Locate the cell with the specified text and output its (X, Y) center coordinate. 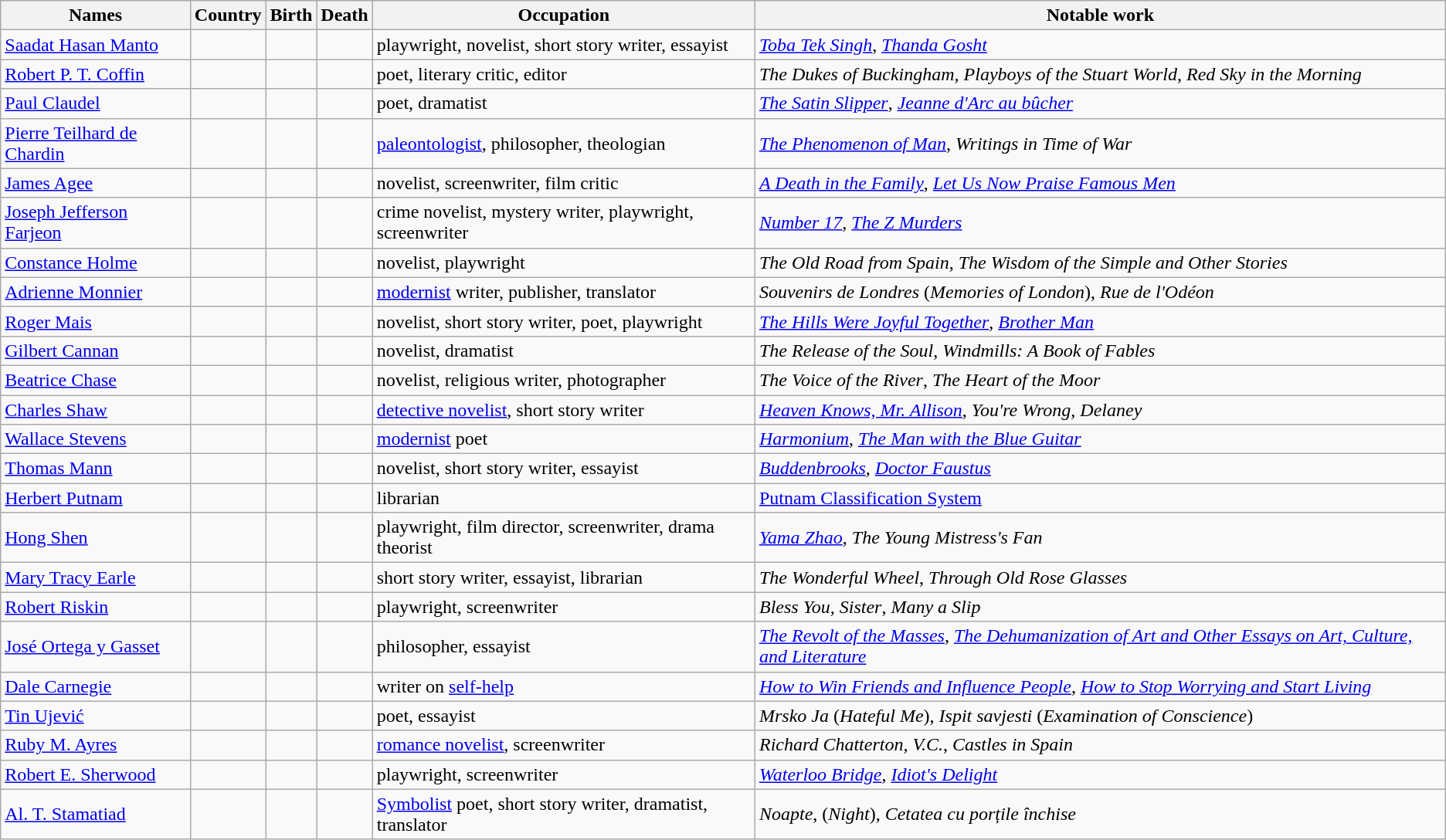
Bless You, Sister, Many a Slip (1100, 607)
Charles Shaw (96, 410)
Constance Holme (96, 262)
How to Win Friends and Influence People, How to Stop Worrying and Start Living (1100, 686)
novelist, short story writer, essayist (564, 469)
short story writer, essayist, librarian (564, 577)
Richard Chatterton, V.C., Castles in Spain (1100, 745)
Mrsko Ja (Hateful Me), Ispit savjesti (Examination of Conscience) (1100, 716)
novelist, playwright (564, 262)
Souvenirs de Londres (Memories of London), Rue de l'Odéon (1100, 292)
Robert E. Sherwood (96, 774)
Occupation (564, 15)
Notable work (1100, 15)
Herbert Putnam (96, 498)
A Death in the Family, Let Us Now Praise Famous Men (1100, 183)
writer on self-help (564, 686)
Joseph Jefferson Farjeon (96, 222)
The Wonderful Wheel, Through Old Rose Glasses (1100, 577)
Adrienne Monnier (96, 292)
Hong Shen (96, 537)
novelist, short story writer, poet, playwright (564, 321)
Birth (291, 15)
The Phenomenon of Man, Writings in Time of War (1100, 144)
Harmonium, The Man with the Blue Guitar (1100, 439)
Names (96, 15)
Robert Riskin (96, 607)
novelist, screenwriter, film critic (564, 183)
Al. T. Stamatiad (96, 814)
Country (228, 15)
Saadat Hasan Manto (96, 45)
Robert P. T. Coffin (96, 74)
The Satin Slipper, Jeanne d'Arc au bûcher (1100, 103)
Wallace Stevens (96, 439)
crime novelist, mystery writer, playwright, screenwriter (564, 222)
Putnam Classification System (1100, 498)
The Old Road from Spain, The Wisdom of the Simple and Other Stories (1100, 262)
The Hills Were Joyful Together, Brother Man (1100, 321)
philosopher, essayist (564, 647)
James Agee (96, 183)
detective novelist, short story writer (564, 410)
Symbolist poet, short story writer, dramatist, translator (564, 814)
Death (345, 15)
Waterloo Bridge, Idiot's Delight (1100, 774)
Yama Zhao, The Young Mistress's Fan (1100, 537)
Beatrice Chase (96, 380)
playwright, film director, screenwriter, drama theorist (564, 537)
Buddenbrooks, Doctor Faustus (1100, 469)
Pierre Teilhard de Chardin (96, 144)
romance novelist, screenwriter (564, 745)
Heaven Knows, Mr. Allison, You're Wrong, Delaney (1100, 410)
playwright, novelist, short story writer, essayist (564, 45)
Mary Tracy Earle (96, 577)
The Voice of the River, The Heart of the Moor (1100, 380)
Gilbert Cannan (96, 351)
Paul Claudel (96, 103)
The Release of the Soul, Windmills: A Book of Fables (1100, 351)
poet, essayist (564, 716)
modernist writer, publisher, translator (564, 292)
Roger Mais (96, 321)
Ruby M. Ayres (96, 745)
poet, dramatist (564, 103)
José Ortega y Gasset (96, 647)
modernist poet (564, 439)
Dale Carnegie (96, 686)
The Revolt of the Masses, The Dehumanization of Art and Other Essays on Art, Culture, and Literature (1100, 647)
paleontologist, philosopher, theologian (564, 144)
Number 17, The Z Murders (1100, 222)
novelist, dramatist (564, 351)
Tin Ujević (96, 716)
librarian (564, 498)
The Dukes of Buckingham, Playboys of the Stuart World, Red Sky in the Morning (1100, 74)
Noapte, (Night), Cetatea cu porțile închise (1100, 814)
poet, literary critic, editor (564, 74)
novelist, religious writer, photographer (564, 380)
Toba Tek Singh, Thanda Gosht (1100, 45)
Thomas Mann (96, 469)
